From the cell containing the given text, extract its center point as [x, y] coordinate. 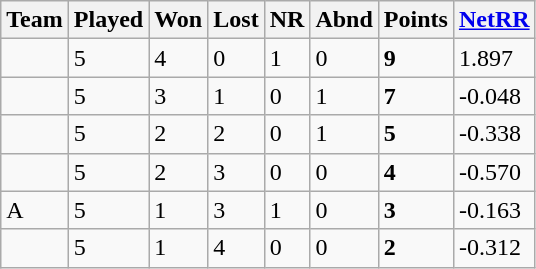
-0.048 [494, 96]
Won [178, 20]
-0.312 [494, 248]
7 [416, 96]
9 [416, 58]
Team [35, 20]
Played [108, 20]
Points [416, 20]
-0.570 [494, 172]
A [35, 210]
Lost [236, 20]
-0.338 [494, 134]
NR [287, 20]
Abnd [344, 20]
1.897 [494, 58]
-0.163 [494, 210]
NetRR [494, 20]
